Provide the (X, Y) coordinate of the cell's center where the given text is located.  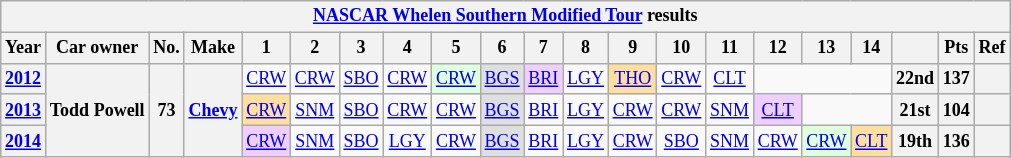
14 (872, 48)
Todd Powell (97, 110)
3 (361, 48)
10 (682, 48)
8 (586, 48)
136 (956, 140)
13 (826, 48)
2 (316, 48)
Ref (992, 48)
73 (166, 110)
9 (632, 48)
Pts (956, 48)
104 (956, 110)
19th (916, 140)
Chevy (213, 110)
2014 (24, 140)
THO (632, 78)
137 (956, 78)
21st (916, 110)
2013 (24, 110)
22nd (916, 78)
7 (544, 48)
Year (24, 48)
NASCAR Whelen Southern Modified Tour results (506, 16)
2012 (24, 78)
5 (456, 48)
1 (266, 48)
Make (213, 48)
4 (408, 48)
6 (502, 48)
11 (730, 48)
No. (166, 48)
Car owner (97, 48)
12 (778, 48)
